Identify which cell holds the provided text, then report its [X, Y] central coordinate. 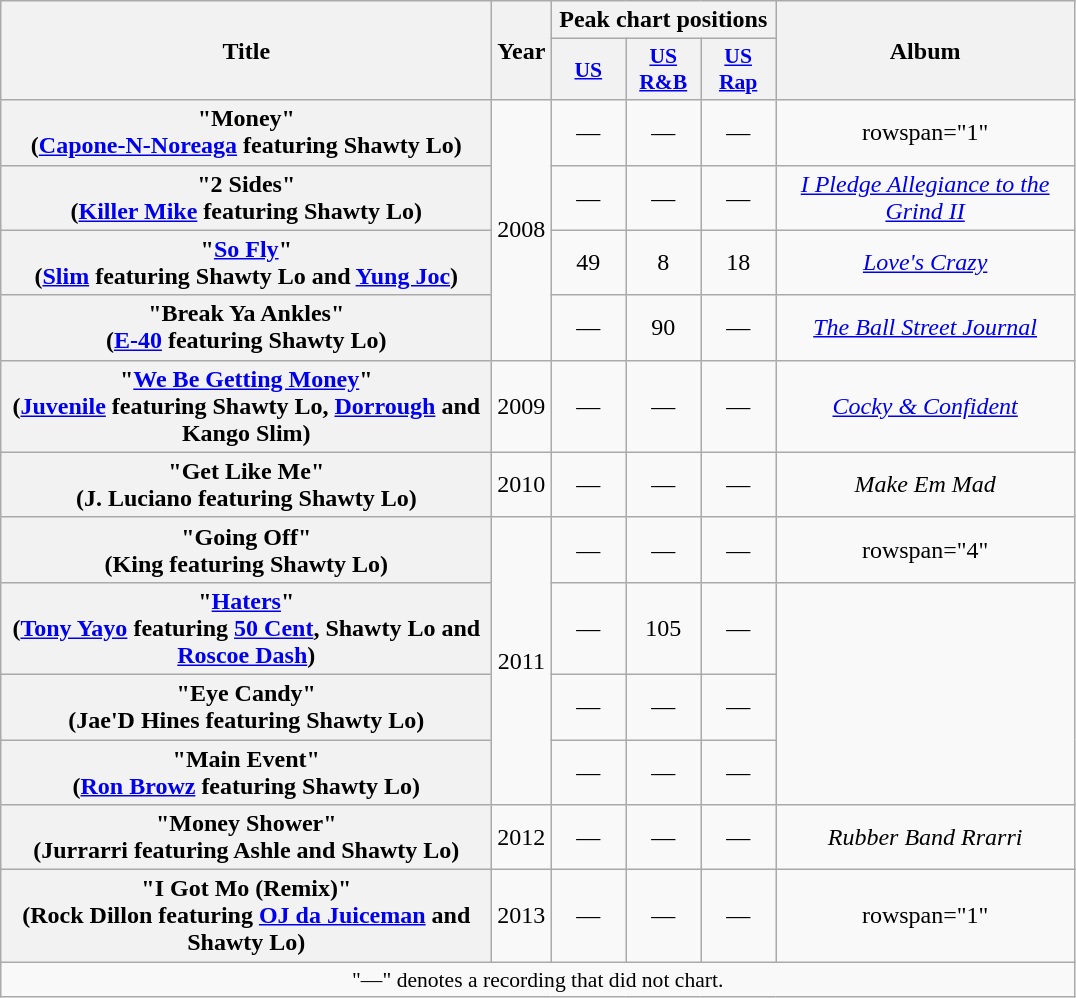
49 [588, 262]
"Break Ya Ankles"(E-40 featuring Shawty Lo) [246, 328]
"Eye Candy"(Jae'D Hines featuring Shawty Lo) [246, 706]
2009 [522, 406]
2012 [522, 838]
Album [926, 50]
Title [246, 50]
Peak chart positions [664, 20]
2010 [522, 484]
"I Got Mo (Remix)"(Rock Dillon featuring OJ da Juiceman and Shawty Lo) [246, 916]
Make Em Mad [926, 484]
"Get Like Me"(J. Luciano featuring Shawty Lo) [246, 484]
"—" denotes a recording that did not chart. [538, 980]
"Money"(Capone-N-Noreaga featuring Shawty Lo) [246, 132]
rowspan="4" [926, 550]
Rubber Band Rrarri [926, 838]
2008 [522, 230]
Cocky & Confident [926, 406]
USRap [738, 70]
"So Fly"(Slim featuring Shawty Lo and Yung Joc) [246, 262]
"Money Shower"(Jurrarri featuring Ashle and Shawty Lo) [246, 838]
"Main Event"(Ron Browz featuring Shawty Lo) [246, 772]
"Going Off"(King featuring Shawty Lo) [246, 550]
2013 [522, 916]
18 [738, 262]
US [588, 70]
Love's Crazy [926, 262]
The Ball Street Journal [926, 328]
"Haters"(Tony Yayo featuring 50 Cent, Shawty Lo and Roscoe Dash) [246, 628]
2011 [522, 660]
USR&B [664, 70]
I Pledge Allegiance to the Grind II [926, 198]
8 [664, 262]
"We Be Getting Money"(Juvenile featuring Shawty Lo, Dorrough and Kango Slim) [246, 406]
"2 Sides"(Killer Mike featuring Shawty Lo) [246, 198]
90 [664, 328]
105 [664, 628]
Year [522, 50]
